Provide the (X, Y) coordinate of the cell's center where the given text is located.  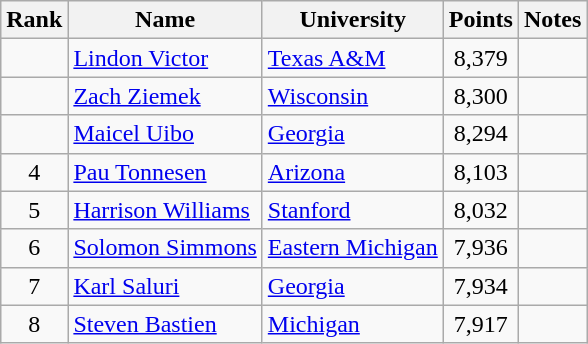
Lindon Victor (165, 58)
University (352, 20)
Zach Ziemek (165, 96)
7,936 (480, 248)
Karl Saluri (165, 286)
5 (34, 210)
7 (34, 286)
Eastern Michigan (352, 248)
Wisconsin (352, 96)
8,300 (480, 96)
8,103 (480, 172)
Stanford (352, 210)
8,379 (480, 58)
Rank (34, 20)
Maicel Uibo (165, 134)
Solomon Simmons (165, 248)
4 (34, 172)
7,934 (480, 286)
Steven Bastien (165, 324)
Points (480, 20)
8,032 (480, 210)
7,917 (480, 324)
6 (34, 248)
Name (165, 20)
Pau Tonnesen (165, 172)
8 (34, 324)
Arizona (352, 172)
Notes (552, 20)
Harrison Williams (165, 210)
Michigan (352, 324)
8,294 (480, 134)
Texas A&M (352, 58)
